Find where the given text appears and provide that cell's center as (X, Y) coordinate. 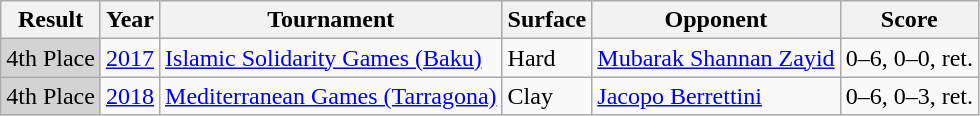
Clay (547, 96)
Result (51, 20)
Hard (547, 58)
0–6, 0–0, ret. (909, 58)
Mediterranean Games (Tarragona) (332, 96)
0–6, 0–3, ret. (909, 96)
Opponent (716, 20)
Jacopo Berrettini (716, 96)
2017 (130, 58)
Surface (547, 20)
Score (909, 20)
Year (130, 20)
2018 (130, 96)
Islamic Solidarity Games (Baku) (332, 58)
Tournament (332, 20)
Mubarak Shannan Zayid (716, 58)
